Locate the cell with the specified text and output its [X, Y] center coordinate. 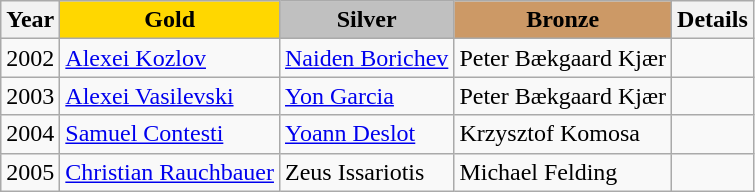
Yoann Deslot [366, 134]
Naiden Borichev [366, 58]
Zeus Issariotis [366, 172]
Silver [366, 20]
Alexei Kozlov [170, 58]
Samuel Contesti [170, 134]
2002 [30, 58]
Year [30, 20]
Bronze [563, 20]
Michael Felding [563, 172]
Yon Garcia [366, 96]
Details [713, 20]
2004 [30, 134]
2003 [30, 96]
Alexei Vasilevski [170, 96]
Christian Rauchbauer [170, 172]
Krzysztof Komosa [563, 134]
Gold [170, 20]
2005 [30, 172]
